Identify which cell holds the provided text, then report its [x, y] central coordinate. 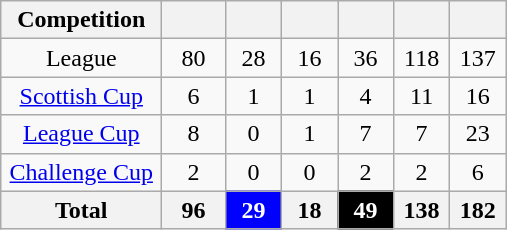
Competition [82, 20]
League [82, 58]
Challenge Cup [82, 172]
182 [478, 210]
Total [82, 210]
League Cup [82, 134]
29 [253, 210]
80 [194, 58]
138 [422, 210]
49 [366, 210]
137 [478, 58]
118 [422, 58]
18 [309, 210]
23 [478, 134]
11 [422, 96]
4 [366, 96]
28 [253, 58]
96 [194, 210]
36 [366, 58]
8 [194, 134]
Scottish Cup [82, 96]
